Return [x, y] of the center of cell containing provided text 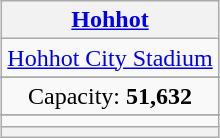
Capacity: 51,632 [110, 96]
Hohhot City Stadium [110, 58]
Hohhot [110, 20]
